Pinpoint the cell where the given text exists, returning its [X, Y] midpoint coordinate. 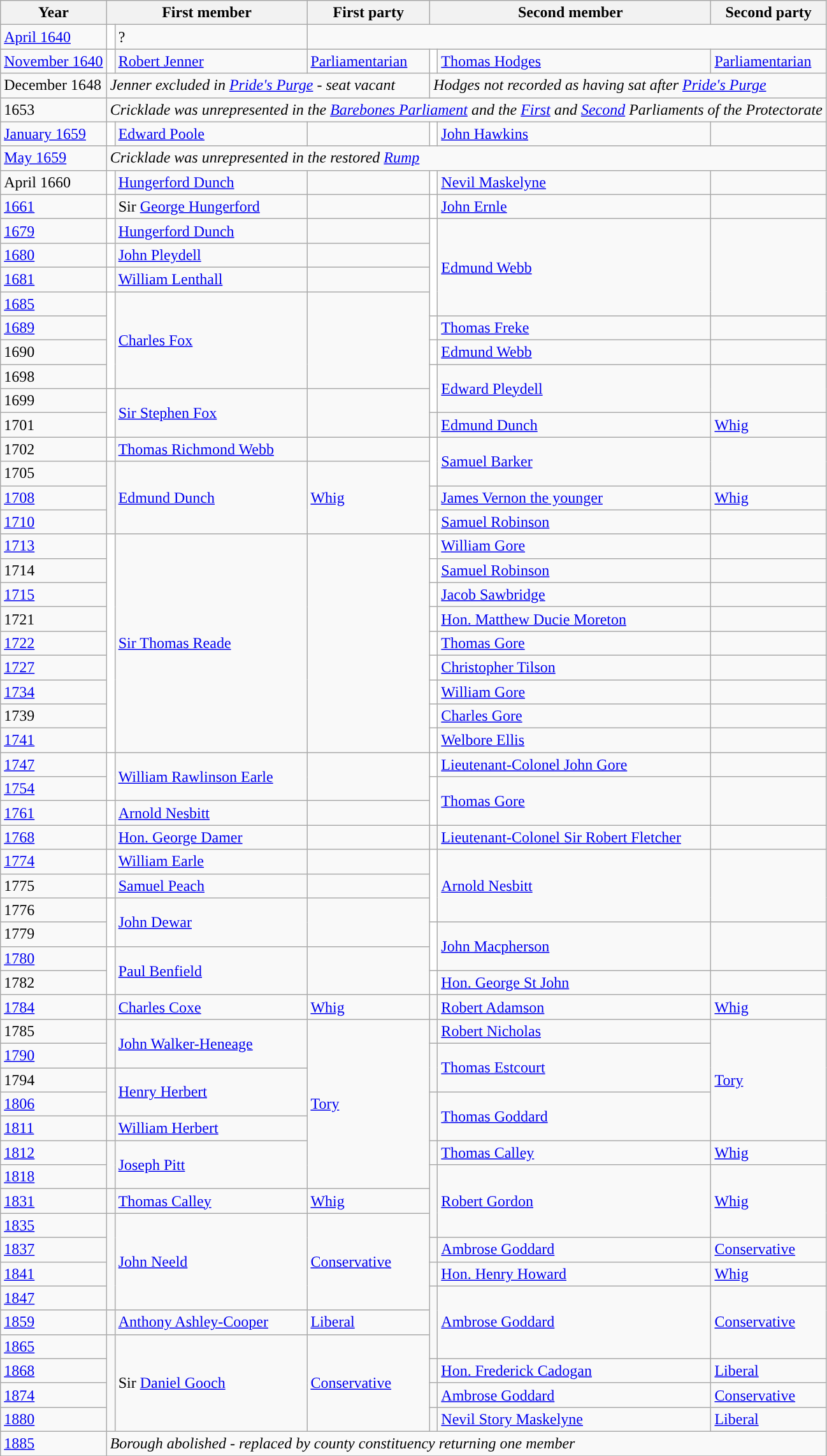
Lieutenant-Colonel Sir Robert Fletcher [575, 837]
Robert Adamson [575, 1007]
1776 [54, 910]
First party [368, 13]
William Lenthall [211, 279]
Jenner excluded in Pride's Purge - seat vacant [268, 85]
Henry Herbert [211, 1092]
1681 [54, 279]
Charles Coxe [211, 1007]
Robert Nicholas [575, 1031]
Thomas Hodges [575, 61]
1680 [54, 255]
John Neeld [211, 1262]
1690 [54, 352]
William Herbert [211, 1128]
John Ernle [575, 206]
1874 [54, 1395]
Edward Poole [211, 134]
1705 [54, 473]
1734 [54, 691]
Year [54, 13]
Sir Thomas Reade [211, 644]
1847 [54, 1298]
1841 [54, 1274]
John Pleydell [211, 255]
1653 [54, 110]
Sir Daniel Gooch [211, 1383]
Hon. George St John [575, 983]
1713 [54, 546]
1727 [54, 667]
Second party [768, 13]
William Rawlinson Earle [211, 777]
1818 [54, 1177]
Robert Jenner [211, 61]
Paul Benfield [211, 970]
1831 [54, 1201]
1708 [54, 498]
John Macpherson [575, 946]
December 1648 [54, 85]
1715 [54, 595]
Thomas Richmond Webb [211, 449]
1661 [54, 206]
1701 [54, 425]
1714 [54, 570]
1865 [54, 1346]
Samuel Peach [211, 886]
April 1660 [54, 182]
April 1640 [54, 37]
1885 [54, 1443]
1859 [54, 1322]
Hon. George Damer [211, 837]
Borough abolished - replaced by county constituency returning one member [466, 1443]
Charles Fox [211, 340]
Hon. Frederick Cadogan [575, 1371]
Second member [571, 13]
1761 [54, 813]
Welbore Ellis [575, 740]
1780 [54, 958]
1794 [54, 1080]
1741 [54, 740]
1710 [54, 522]
1835 [54, 1225]
1782 [54, 983]
1739 [54, 716]
Cricklade was unrepresented in the Barebones Parliament and the First and Second Parliaments of the Protectorate [466, 110]
1768 [54, 837]
Edward Pleydell [575, 389]
1722 [54, 643]
Thomas Freke [575, 328]
1837 [54, 1250]
1721 [54, 619]
1806 [54, 1104]
1754 [54, 789]
Charles Gore [575, 716]
Lieutenant-Colonel John Gore [575, 765]
1868 [54, 1371]
1880 [54, 1419]
1784 [54, 1007]
Thomas Estcourt [575, 1067]
John Dewar [211, 922]
Nevil Maskelyne [575, 182]
Hon. Matthew Ducie Moreton [575, 619]
1785 [54, 1031]
John Hawkins [575, 134]
John Walker-Heneage [211, 1043]
? [211, 37]
1790 [54, 1055]
Hodges not recorded as having sat after Pride's Purge [628, 85]
1699 [54, 401]
Joseph Pitt [211, 1165]
Robert Gordon [575, 1201]
Christopher Tilson [575, 667]
Anthony Ashley-Cooper [211, 1322]
Thomas Goddard [575, 1116]
William Earle [211, 861]
1679 [54, 231]
Sir Stephen Fox [211, 413]
Samuel Barker [575, 461]
1685 [54, 304]
1689 [54, 328]
January 1659 [54, 134]
1812 [54, 1153]
Sir George Hungerford [211, 206]
James Vernon the younger [575, 498]
1811 [54, 1128]
1779 [54, 934]
Cricklade was unrepresented in the restored Rump [466, 158]
Nevil Story Maskelyne [575, 1419]
1747 [54, 765]
Jacob Sawbridge [575, 595]
Hon. Henry Howard [575, 1274]
November 1640 [54, 61]
1702 [54, 449]
1774 [54, 861]
1698 [54, 377]
1775 [54, 886]
First member [206, 13]
May 1659 [54, 158]
